Locate the cell with the specified text and output its (X, Y) center coordinate. 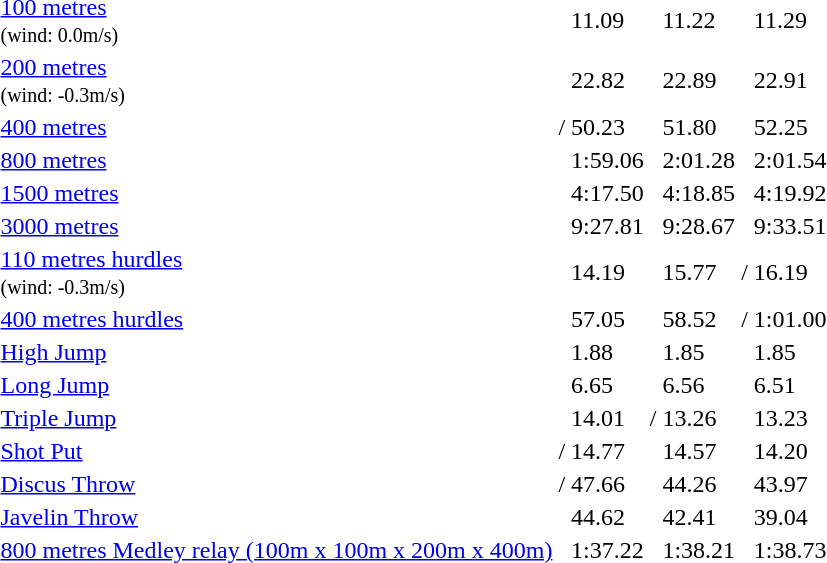
44.26 (699, 484)
1:59.06 (608, 160)
22.89 (699, 80)
44.62 (608, 517)
50.23 (608, 127)
14.77 (608, 451)
6.65 (608, 385)
13.26 (699, 418)
6.56 (699, 385)
15.77 (699, 272)
57.05 (608, 319)
51.80 (699, 127)
14.57 (699, 451)
22.82 (608, 80)
14.01 (608, 418)
9:28.67 (699, 226)
4:18.85 (699, 193)
14.19 (608, 272)
4:17.50 (608, 193)
58.52 (699, 319)
2:01.28 (699, 160)
1.85 (699, 352)
9:27.81 (608, 226)
42.41 (699, 517)
47.66 (608, 484)
1.88 (608, 352)
